Capture the cell that displays the provided text and extract its [X, Y] central coordinate. 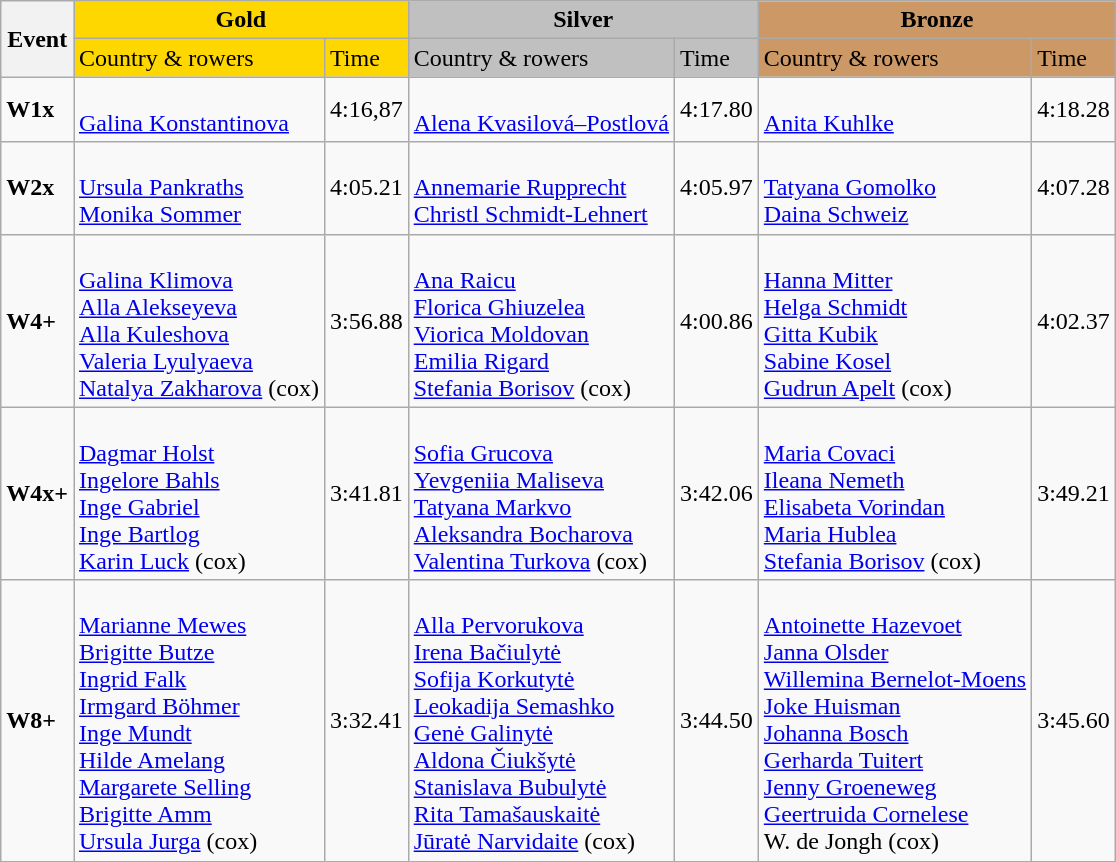
Event [38, 39]
3:42.06 [717, 494]
4:18.28 [1074, 110]
4:07.28 [1074, 188]
W2x [38, 188]
3:41.81 [366, 494]
3:32.41 [366, 720]
Hanna Mitter Helga Schmidt Gitta Kubik Sabine Kosel Gudrun Apelt (cox) [894, 320]
Gold [242, 20]
4:16,87 [366, 110]
4:00.86 [717, 320]
Alena Kvasilová–Postlová [541, 110]
Anita Kuhlke [894, 110]
3:56.88 [366, 320]
W4+ [38, 320]
Sofia Grucova Yevgeniia Maliseva Tatyana Markvo Aleksandra Bocharova Valentina Turkova (cox) [541, 494]
Silver [583, 20]
W8+ [38, 720]
W4x+ [38, 494]
W1x [38, 110]
4:17.80 [717, 110]
Dagmar Holst Ingelore Bahls Inge Gabriel Inge Bartlog Karin Luck (cox) [200, 494]
4:02.37 [1074, 320]
Tatyana Gomolko Daina Schweiz [894, 188]
Galina Konstantinova [200, 110]
Ana Raicu Florica Ghiuzelea Viorica Moldovan Emilia Rigard Stefania Borisov (cox) [541, 320]
4:05.21 [366, 188]
Annemarie Rupprecht Christl Schmidt-Lehnert [541, 188]
4:05.97 [717, 188]
Bronze [936, 20]
Galina Klimova Alla Alekseyeva Alla Kuleshova Valeria Lyulyaeva Natalya Zakharova (cox) [200, 320]
Marianne Mewes Brigitte Butze Ingrid Falk Irmgard Böhmer Inge Mundt Hilde Amelang Margarete Selling Brigitte Amm Ursula Jurga (cox) [200, 720]
3:45.60 [1074, 720]
3:49.21 [1074, 494]
Maria Covaci Ileana Nemeth Elisabeta Vorindan Maria Hublea Stefania Borisov (cox) [894, 494]
3:44.50 [717, 720]
Ursula Pankraths Monika Sommer [200, 188]
